Output the [x, y] coordinate of the center of the cell containing the given text.  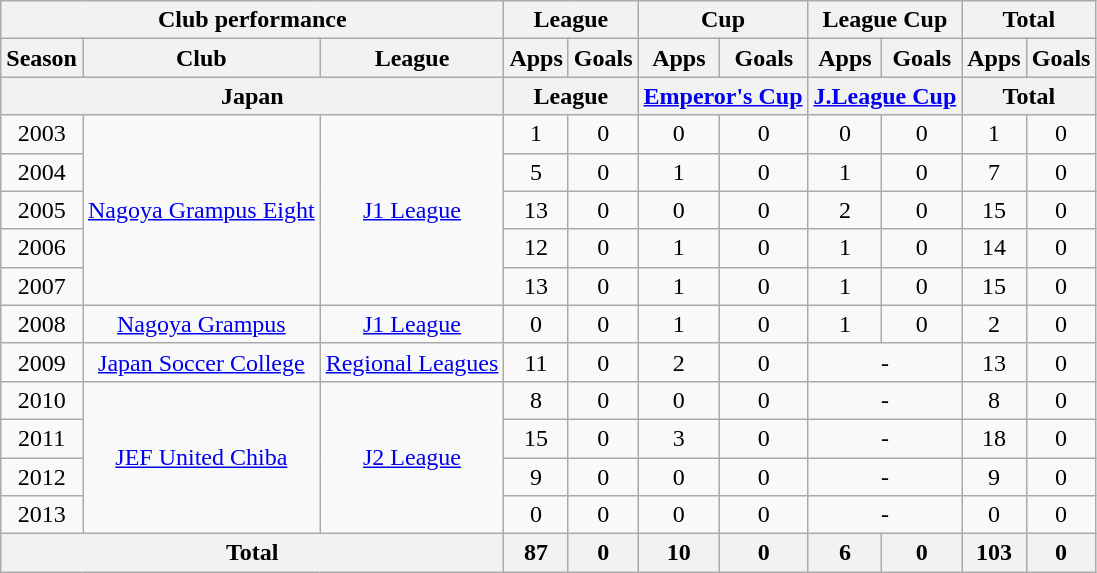
Cup [723, 20]
Nagoya Grampus [201, 324]
2006 [42, 248]
2008 [42, 324]
11 [536, 362]
J.League Cup [885, 96]
12 [536, 248]
87 [536, 553]
103 [994, 553]
2005 [42, 210]
2010 [42, 400]
14 [994, 248]
Club [201, 58]
J2 League [412, 457]
2007 [42, 286]
JEF United Chiba [201, 457]
18 [994, 438]
2003 [42, 134]
10 [679, 553]
League Cup [885, 20]
Season [42, 58]
Club performance [252, 20]
5 [536, 172]
6 [845, 553]
2009 [42, 362]
2012 [42, 477]
2011 [42, 438]
3 [679, 438]
7 [994, 172]
Japan Soccer College [201, 362]
Regional Leagues [412, 362]
2013 [42, 515]
Japan [252, 96]
2004 [42, 172]
Emperor's Cup [723, 96]
Nagoya Grampus Eight [201, 210]
